Detect which cell encompasses the target text, then output its (x, y) center coordinate. 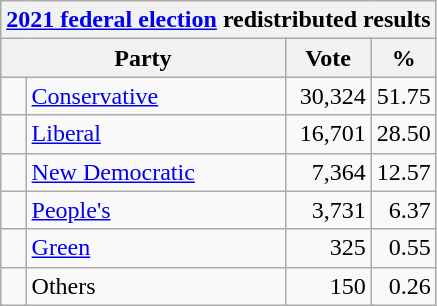
People's (156, 210)
Green (156, 248)
6.37 (404, 210)
150 (328, 286)
16,701 (328, 134)
Others (156, 286)
2021 federal election redistributed results (218, 20)
7,364 (328, 172)
Party (143, 58)
30,324 (328, 96)
3,731 (328, 210)
28.50 (404, 134)
0.26 (404, 286)
% (404, 58)
New Democratic (156, 172)
Vote (328, 58)
Liberal (156, 134)
325 (328, 248)
12.57 (404, 172)
0.55 (404, 248)
51.75 (404, 96)
Conservative (156, 96)
